Return the (X, Y) coordinate for the center point of the cell that contains the specified text.  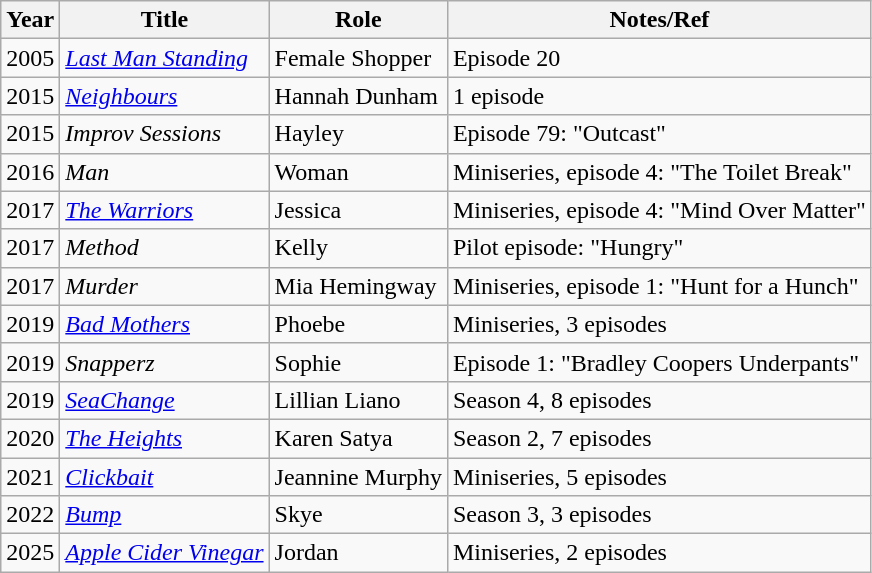
Clickbait (164, 477)
2016 (30, 172)
Apple Cider Vinegar (164, 553)
Bump (164, 515)
Role (358, 20)
Episode 1: "Bradley Coopers Underpants" (659, 362)
Miniseries, 2 episodes (659, 553)
Season 3, 3 episodes (659, 515)
Skye (358, 515)
Pilot episode: "Hungry" (659, 248)
Hayley (358, 134)
Female Shopper (358, 58)
Season 4, 8 episodes (659, 400)
Mia Hemingway (358, 286)
1 episode (659, 96)
2022 (30, 515)
Woman (358, 172)
Miniseries, 5 episodes (659, 477)
Miniseries, episode 4: "The Toilet Break" (659, 172)
2005 (30, 58)
Murder (164, 286)
The Heights (164, 438)
Episode 20 (659, 58)
Hannah Dunham (358, 96)
2021 (30, 477)
Miniseries, episode 1: "Hunt for a Hunch" (659, 286)
Sophie (358, 362)
Miniseries, 3 episodes (659, 324)
Method (164, 248)
Karen Satya (358, 438)
Title (164, 20)
SeaChange (164, 400)
Bad Mothers (164, 324)
Notes/Ref (659, 20)
Jeannine Murphy (358, 477)
Kelly (358, 248)
Episode 79: "Outcast" (659, 134)
Miniseries, episode 4: "Mind Over Matter" (659, 210)
Last Man Standing (164, 58)
Season 2, 7 episodes (659, 438)
Snapperz (164, 362)
Phoebe (358, 324)
Neighbours (164, 96)
Lillian Liano (358, 400)
2025 (30, 553)
The Warriors (164, 210)
Year (30, 20)
Improv Sessions (164, 134)
2020 (30, 438)
Jessica (358, 210)
Man (164, 172)
Jordan (358, 553)
